Detect which cell encompasses the target text, then output its [X, Y] center coordinate. 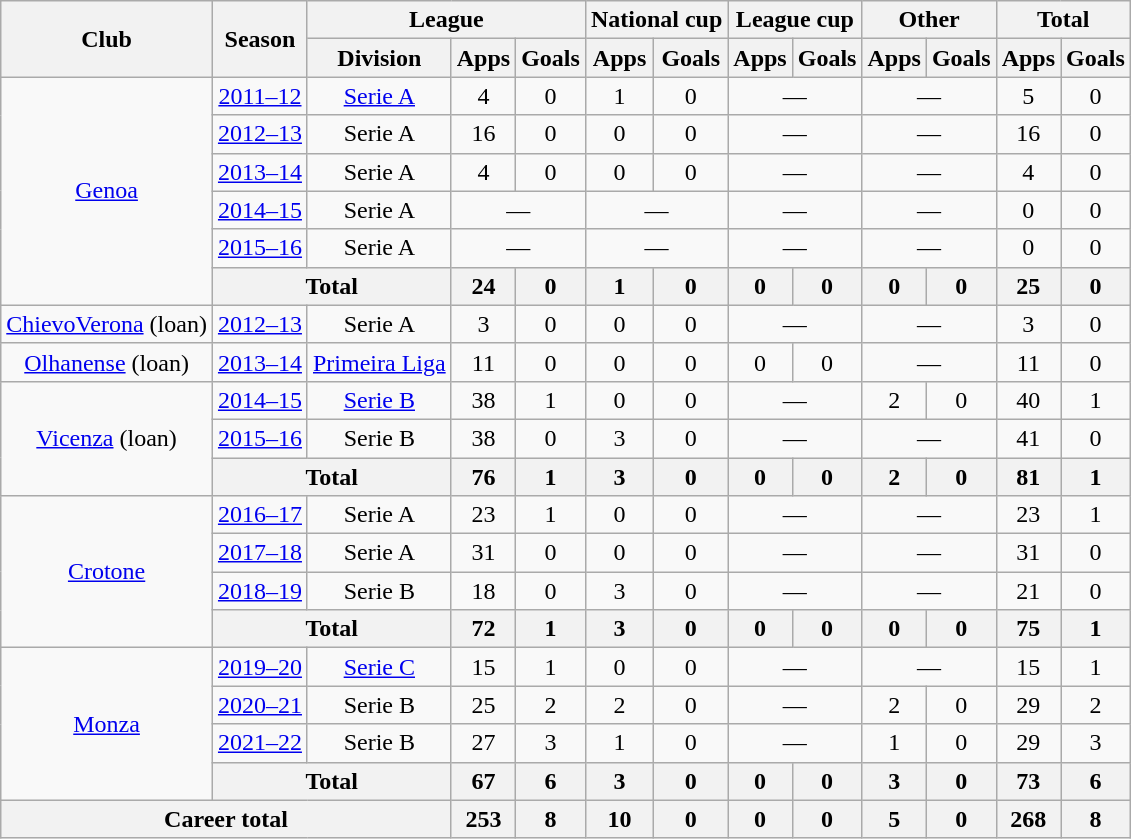
73 [1028, 781]
National cup [656, 20]
72 [483, 629]
21 [1028, 591]
2011–12 [260, 96]
League [446, 20]
League cup [795, 20]
Division [379, 58]
41 [1028, 438]
24 [483, 286]
ChievoVerona (loan) [107, 324]
81 [1028, 477]
40 [1028, 400]
Career total [226, 819]
2017–18 [260, 553]
2016–17 [260, 515]
2020–21 [260, 705]
2019–20 [260, 667]
2018–19 [260, 591]
Vicenza (loan) [107, 438]
18 [483, 591]
Serie C [379, 667]
Season [260, 39]
Club [107, 39]
253 [483, 819]
76 [483, 477]
Genoa [107, 191]
268 [1028, 819]
75 [1028, 629]
Olhanense (loan) [107, 362]
27 [483, 743]
Monza [107, 724]
Primeira Liga [379, 362]
67 [483, 781]
2021–22 [260, 743]
Crotone [107, 572]
10 [619, 819]
Other [929, 20]
